From the cell containing the given text, extract its center point as [X, Y] coordinate. 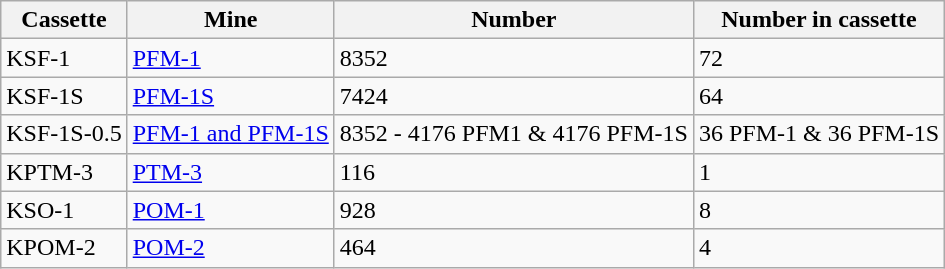
KPTM-3 [64, 172]
KPOM-2 [64, 248]
POM-1 [230, 210]
928 [514, 210]
Cassette [64, 20]
KSF-1S-0.5 [64, 134]
116 [514, 172]
PFM-1 and PFM-1S [230, 134]
36 PFM-1 & 36 PFM-1S [818, 134]
PFM-1 [230, 58]
8 [818, 210]
64 [818, 96]
POM-2 [230, 248]
464 [514, 248]
PFM-1S [230, 96]
KSO-1 [64, 210]
1 [818, 172]
Mine [230, 20]
7424 [514, 96]
Number in cassette [818, 20]
KSF-1S [64, 96]
KSF-1 [64, 58]
PTM-3 [230, 172]
4 [818, 248]
72 [818, 58]
Number [514, 20]
8352 [514, 58]
8352 - 4176 PFM1 & 4176 PFM-1S [514, 134]
